For the text-containing cell, return its midpoint in (x, y) coordinate format. 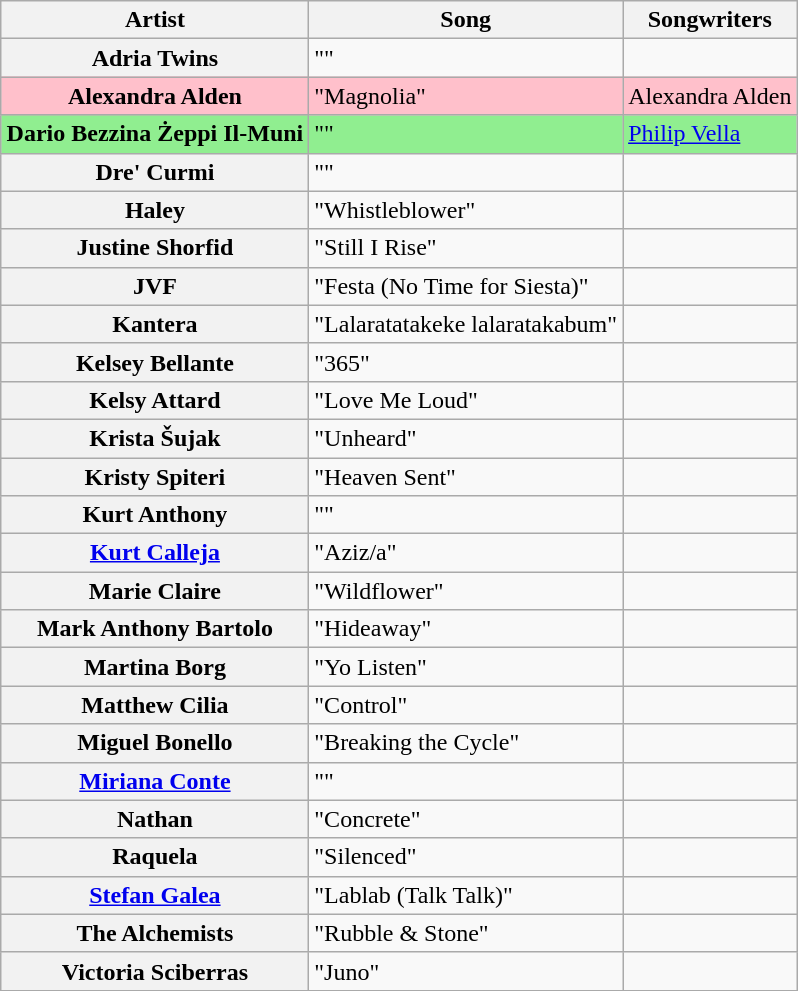
Haley (155, 210)
Miriana Conte (155, 781)
Dre' Curmi (155, 172)
Artist (155, 20)
Kantera (155, 324)
Kristy Spiteri (155, 477)
Philip Vella (710, 134)
JVF (155, 286)
Kurt Anthony (155, 515)
"Festa (No Time for Siesta)" (466, 286)
"Rubble & Stone" (466, 933)
"Concrete" (466, 819)
"Wildflower" (466, 591)
"Whistleblower" (466, 210)
The Alchemists (155, 933)
"Heaven Sent" (466, 477)
Victoria Sciberras (155, 971)
"Juno" (466, 971)
"Silenced" (466, 857)
Kurt Calleja (155, 553)
Stefan Galea (155, 895)
"Lablab (Talk Talk)" (466, 895)
Marie Claire (155, 591)
Kelsey Bellante (155, 362)
"Aziz/a" (466, 553)
Song (466, 20)
"Control" (466, 705)
"Hideaway" (466, 629)
"Love Me Loud" (466, 400)
Songwriters (710, 20)
"365" (466, 362)
Dario Bezzina Żeppi Il-Muni (155, 134)
Justine Shorfid (155, 248)
Kelsy Attard (155, 400)
"Still I Rise" (466, 248)
"Yo Listen" (466, 667)
Adria Twins (155, 58)
Nathan (155, 819)
"Breaking the Cycle" (466, 743)
Matthew Cilia (155, 705)
"Lalaratatakeke lalaratakabum" (466, 324)
Mark Anthony Bartolo (155, 629)
Martina Borg (155, 667)
Krista Šujak (155, 438)
"Unheard" (466, 438)
Raquela (155, 857)
Miguel Bonello (155, 743)
"Magnolia" (466, 96)
